Determine the (x, y) coordinate at the center of the cell enclosing the given text.  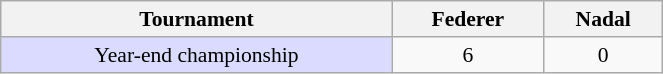
Tournament (196, 19)
Year-end championship (196, 55)
Federer (468, 19)
0 (604, 55)
Nadal (604, 19)
6 (468, 55)
